Capture the cell that displays the provided text and extract its [X, Y] central coordinate. 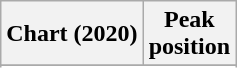
Peakposition [189, 34]
Chart (2020) [72, 34]
